Find where the given text appears and provide that cell's center as [x, y] coordinate. 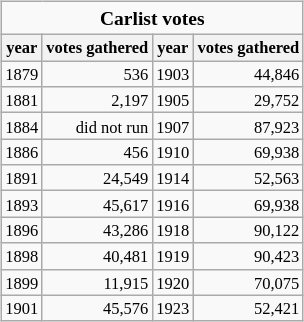
1896 [22, 230]
536 [97, 74]
45,617 [97, 204]
1910 [172, 152]
70,075 [248, 282]
1881 [22, 100]
1916 [172, 204]
1893 [22, 204]
Carlist votes [152, 18]
43,286 [97, 230]
44,846 [248, 74]
87,923 [248, 126]
24,549 [97, 178]
40,481 [97, 256]
1891 [22, 178]
90,423 [248, 256]
52,421 [248, 308]
1886 [22, 152]
1899 [22, 282]
1907 [172, 126]
1918 [172, 230]
2,197 [97, 100]
1905 [172, 100]
29,752 [248, 100]
1898 [22, 256]
1919 [172, 256]
1879 [22, 74]
90,122 [248, 230]
11,915 [97, 282]
1920 [172, 282]
1901 [22, 308]
1903 [172, 74]
1914 [172, 178]
1884 [22, 126]
456 [97, 152]
45,576 [97, 308]
52,563 [248, 178]
did not run [97, 126]
1923 [172, 308]
